Determine the (X, Y) coordinate at the center of the cell enclosing the given text.  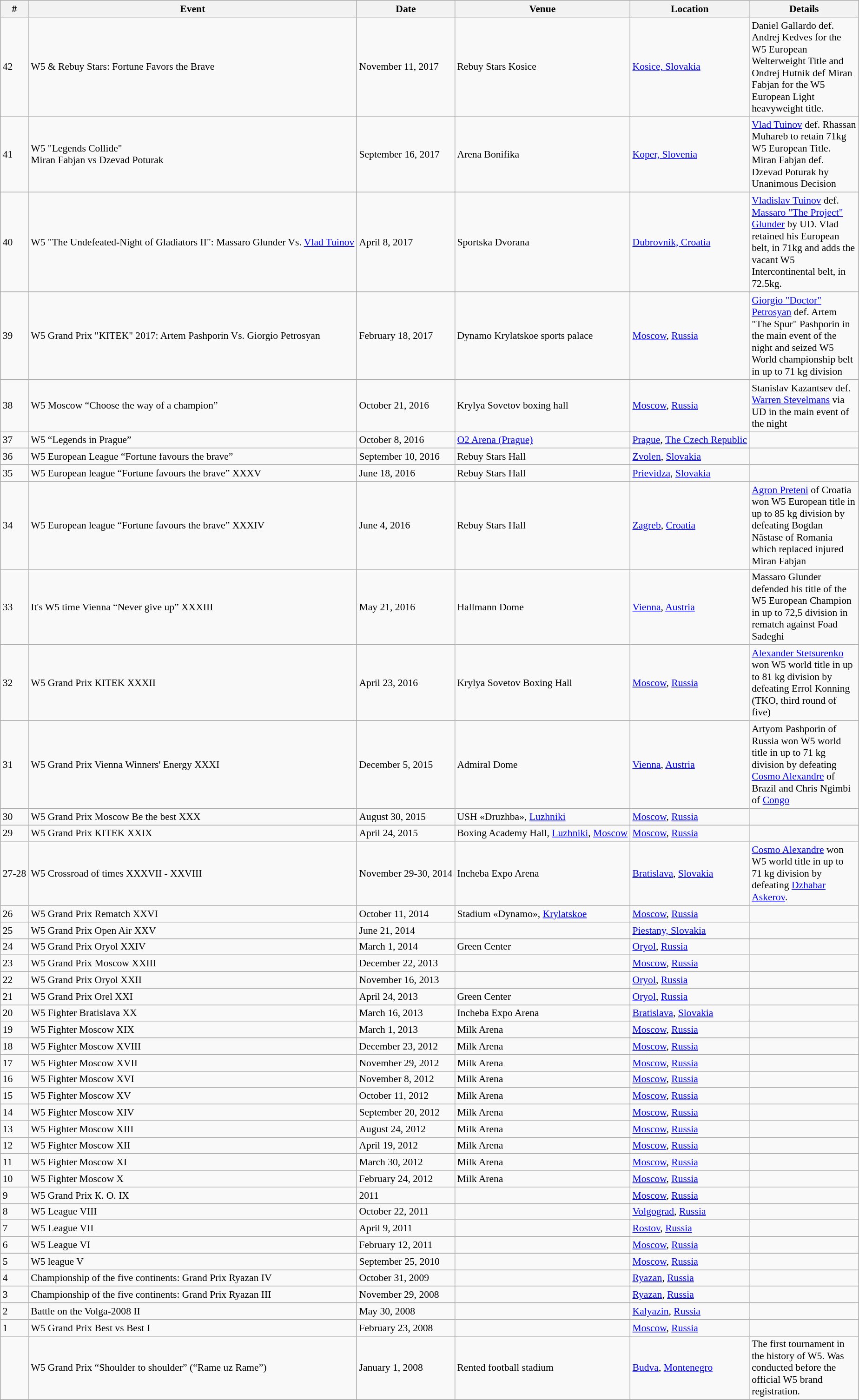
35 (14, 473)
November 8, 2012 (405, 1079)
Rostov, Russia (690, 1228)
April 8, 2017 (405, 242)
Championship of the five continents: Grand Prix Ryazan IV (192, 1278)
W5 Fighter Moscow XVIII (192, 1046)
W5 Fighter Bratislava XX (192, 1013)
March 1, 2013 (405, 1030)
17 (14, 1063)
24 (14, 947)
Venue (542, 9)
20 (14, 1013)
36 (14, 457)
23 (14, 964)
Date (405, 9)
May 21, 2016 (405, 607)
W5 league V (192, 1261)
W5 Fighter Moscow X (192, 1179)
November 29, 2012 (405, 1063)
W5 Crossroad of times XXXVII - XXVIII (192, 874)
31 (14, 765)
W5 European League “Fortune favours the brave” (192, 457)
16 (14, 1079)
O2 Arena (Prague) (542, 440)
November 29-30, 2014 (405, 874)
1 (14, 1328)
W5 Fighter Moscow XI (192, 1162)
6 (14, 1245)
January 1, 2008 (405, 1368)
February 18, 2017 (405, 336)
Location (690, 9)
Boxing Academy Hall, Luzhniki, Moscow (542, 833)
September 16, 2017 (405, 154)
W5 Grand Prix Best vs Best I (192, 1328)
February 24, 2012 (405, 1179)
10 (14, 1179)
Volgograd, Russia (690, 1212)
March 1, 2014 (405, 947)
13 (14, 1129)
Dynamo Krylatskoe sports palace (542, 336)
W5 Grand Prix “Shoulder to shoulder” (“Rame uz Rame”) (192, 1368)
12 (14, 1146)
October 21, 2016 (405, 406)
W5 Fighter Moscow XIV (192, 1113)
November 16, 2013 (405, 980)
5 (14, 1261)
W5 League VII (192, 1228)
29 (14, 833)
December 23, 2012 (405, 1046)
W5 League VI (192, 1245)
Stanislav Kazantsev def. Warren Stevelmans via UD in the main event of the night (804, 406)
7 (14, 1228)
Event (192, 9)
Artyom Pashporin of Russia won W5 world title in up to 71 kg division by defeating Cosmo Alexandre of Brazil and Chris Ngimbi of Congo (804, 765)
Cosmo Alexandre won W5 world title in up to 71 kg division by defeating Dzhabar Askerov. (804, 874)
15 (14, 1096)
W5 Grand Prix Orel XXI (192, 997)
11 (14, 1162)
W5 "Legends Collide"Miran Fabjan vs Dzevad Poturak (192, 154)
19 (14, 1030)
Kalyazin, Russia (690, 1311)
Hallmann Dome (542, 607)
# (14, 9)
Prievidza, Slovakia (690, 473)
December 22, 2013 (405, 964)
42 (14, 67)
26 (14, 914)
April 24, 2013 (405, 997)
June 18, 2016 (405, 473)
W5 Grand Prix Moscow XXIII (192, 964)
W5 Grand Prix KITEK XXIX (192, 833)
9 (14, 1195)
The first tournament in the history of W5. Was conducted before the official W5 brand registration. (804, 1368)
W5 & Rebuy Stars: Fortune Favors the Brave (192, 67)
November 29, 2008 (405, 1295)
3 (14, 1295)
Admiral Dome (542, 765)
W5 European league “Fortune favours the brave” ХXXV (192, 473)
Piestany, Slovakia (690, 931)
30 (14, 817)
Massaro Glunder defended his title of the W5 European Champion in up to 72,5 division in rematch against Foad Sadeghi (804, 607)
June 4, 2016 (405, 525)
Krylya Sovetov Boxing Hall (542, 683)
W5 Grand Prix Oryol XXIV (192, 947)
May 30, 2008 (405, 1311)
W5 Moscow “Choose the way of a champion” (192, 406)
April 24, 2015 (405, 833)
W5 Fighter Moscow XVII (192, 1063)
W5 Fighter Moscow XVI (192, 1079)
August 24, 2012 (405, 1129)
39 (14, 336)
October 22, 2011 (405, 1212)
February 12, 2011 (405, 1245)
April 9, 2011 (405, 1228)
4 (14, 1278)
W5 Grand Prix Oryol XXII (192, 980)
W5 Grand Prix "KITEK" 2017: Artem Pashporin Vs. Giorgio Petrosyan (192, 336)
Rebuy Stars Kosice (542, 67)
W5 "The Undefeated-Night of Gladiators II": Massaro Glunder Vs. Vlad Tuinov (192, 242)
W5 Fighter Moscow XIII (192, 1129)
Vlad Tuinov def. Rhassan Muhareb to retain 71kg W5 European Title.Miran Fabjan def. Dzevad Poturak by Unanimous Decision (804, 154)
33 (14, 607)
W5 Fighter Moscow XIX (192, 1030)
32 (14, 683)
22 (14, 980)
December 5, 2015 (405, 765)
March 30, 2012 (405, 1162)
October 31, 2009 (405, 1278)
November 11, 2017 (405, 67)
June 21, 2014 (405, 931)
March 16, 2013 (405, 1013)
Koper, Slovenia (690, 154)
W5 League VIII (192, 1212)
25 (14, 931)
Battle on the Volga-2008 II (192, 1311)
Details (804, 9)
W5 Grand Prix KITEK XXXII (192, 683)
Zagreb, Croatia (690, 525)
41 (14, 154)
Stadium «Dynamo», Krylatskoe (542, 914)
Championship of the five continents: Grand Prix Ryazan III (192, 1295)
18 (14, 1046)
August 30, 2015 (405, 817)
April 19, 2012 (405, 1146)
8 (14, 1212)
September 10, 2016 (405, 457)
October 11, 2012 (405, 1096)
W5 Grand Prix Moscow Be the best XXX (192, 817)
38 (14, 406)
W5 Grand Prix Open Air XXV (192, 931)
Sportska Dvorana (542, 242)
W5 Fighter Moscow XV (192, 1096)
Rented football stadium (542, 1368)
April 23, 2016 (405, 683)
34 (14, 525)
Krylya Sovetov boxing hall (542, 406)
21 (14, 997)
Agron Preteni of Croatia won W5 European title in up to 85 kg division by defeating Bogdan Năstase of Romania which replaced injured Miran Fabjan (804, 525)
It's W5 time Vienna “Never give up” XXXIII (192, 607)
W5 European league “Fortune favours the brave” XXXIV (192, 525)
W5 Grand Prix К. О. IX (192, 1195)
USH «Druzhba», Luzhniki (542, 817)
27-28 (14, 874)
October 11, 2014 (405, 914)
Arena Bonifika (542, 154)
14 (14, 1113)
Budva, Montenegro (690, 1368)
40 (14, 242)
Zvolen, Slovakia (690, 457)
W5 Fighter Moscow XII (192, 1146)
Dubrovnik, Croatia (690, 242)
Prague, The Czech Republic (690, 440)
Alexander Stetsurenko won W5 world title in up to 81 kg division by defeating Errol Konning (TKO, third round of five) (804, 683)
2011 (405, 1195)
October 8, 2016 (405, 440)
2 (14, 1311)
September 25, 2010 (405, 1261)
37 (14, 440)
W5 Grand Prix Rematch XXVI (192, 914)
September 20, 2012 (405, 1113)
W5 Grand Prix Vienna Winners' Energy XXXI (192, 765)
Kosice, Slovakia (690, 67)
W5 “Legends in Prague” (192, 440)
February 23, 2008 (405, 1328)
